Pinpoint the cell where the given text exists, returning its [x, y] midpoint coordinate. 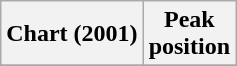
Chart (2001) [72, 34]
Peakposition [189, 34]
